Capture the cell that displays the provided text and extract its [X, Y] central coordinate. 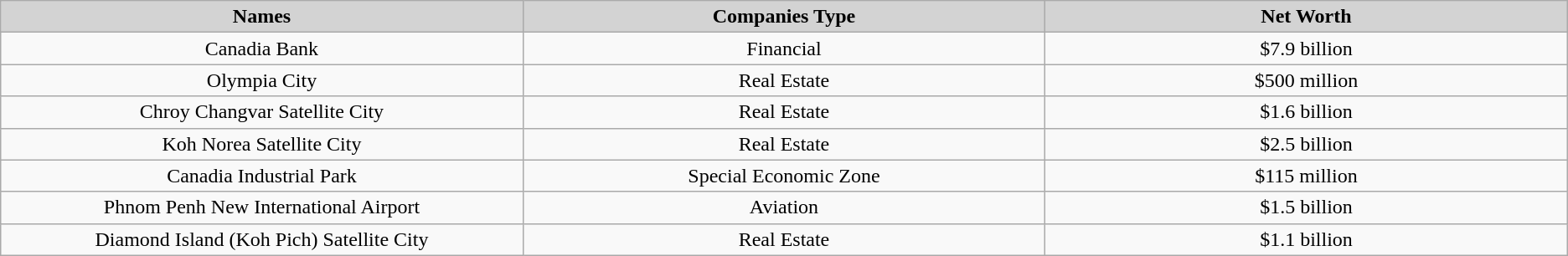
Phnom Penh New International Airport [261, 207]
Net Worth [1307, 17]
Names [261, 17]
$500 million [1307, 80]
$7.9 billion [1307, 49]
Canadia Industrial Park [261, 176]
Olympia City [261, 80]
Special Economic Zone [784, 176]
Companies Type [784, 17]
Aviation [784, 207]
Koh Norea Satellite City [261, 144]
Diamond Island (Koh Pich) Satellite City [261, 239]
$115 million [1307, 176]
Canadia Bank [261, 49]
$1.5 billion [1307, 207]
Financial [784, 49]
$2.5 billion [1307, 144]
Chroy Changvar Satellite City [261, 112]
$1.1 billion [1307, 239]
$1.6 billion [1307, 112]
